Detect which cell encompasses the target text, then output its (x, y) center coordinate. 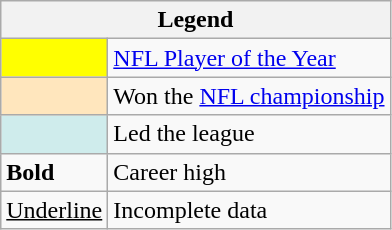
Incomplete data (249, 210)
Legend (196, 20)
Won the NFL championship (249, 96)
Led the league (249, 134)
Bold (54, 172)
Underline (54, 210)
Career high (249, 172)
NFL Player of the Year (249, 58)
